Locate the cell with the specified text and output its [x, y] center coordinate. 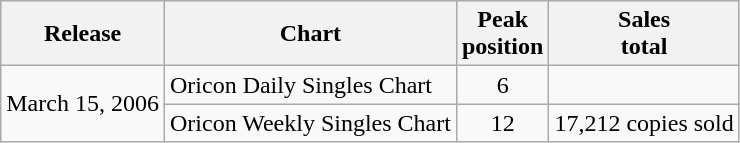
17,212 copies sold [644, 123]
March 15, 2006 [83, 104]
6 [502, 85]
Oricon Daily Singles Chart [310, 85]
Salestotal [644, 34]
12 [502, 123]
Oricon Weekly Singles Chart [310, 123]
Release [83, 34]
Chart [310, 34]
Peakposition [502, 34]
